Scan for the cell matching the given text and deliver its [X, Y] coordinate at center. 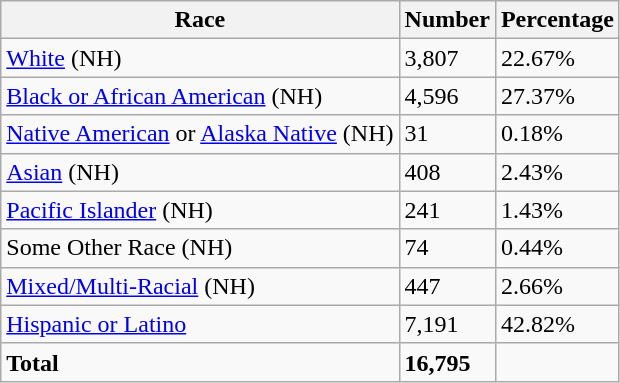
Native American or Alaska Native (NH) [200, 134]
2.66% [557, 286]
Some Other Race (NH) [200, 248]
27.37% [557, 96]
Black or African American (NH) [200, 96]
Total [200, 362]
42.82% [557, 324]
0.18% [557, 134]
4,596 [447, 96]
7,191 [447, 324]
16,795 [447, 362]
Asian (NH) [200, 172]
Pacific Islander (NH) [200, 210]
408 [447, 172]
447 [447, 286]
3,807 [447, 58]
1.43% [557, 210]
Number [447, 20]
74 [447, 248]
Hispanic or Latino [200, 324]
2.43% [557, 172]
Mixed/Multi-Racial (NH) [200, 286]
Percentage [557, 20]
31 [447, 134]
White (NH) [200, 58]
22.67% [557, 58]
Race [200, 20]
0.44% [557, 248]
241 [447, 210]
